Find where the given text appears and provide that cell's center as [x, y] coordinate. 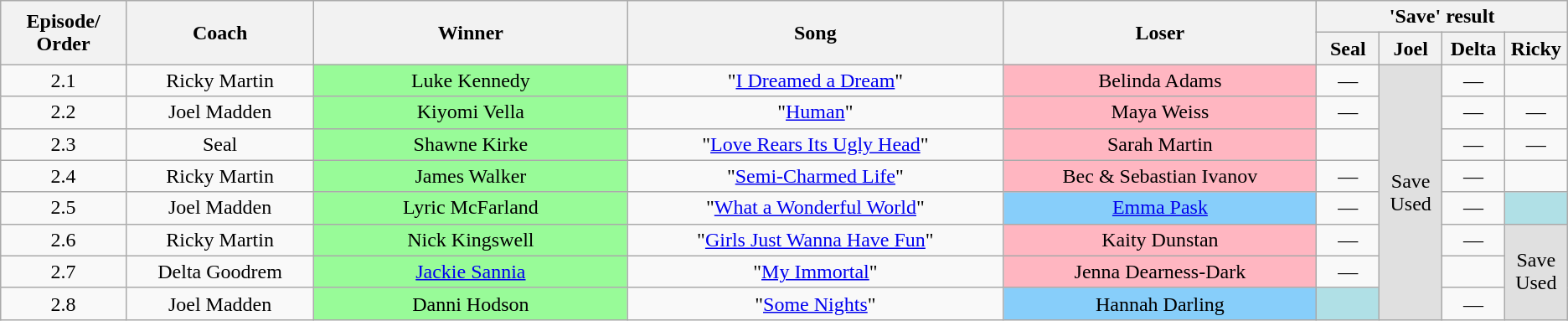
Loser [1160, 33]
Song [816, 33]
Luke Kennedy [471, 80]
'Save' result [1442, 17]
Kaity Dunstan [1160, 240]
Bec & Sebastian Ivanov [1160, 176]
2.2 [64, 112]
Joel [1411, 49]
Lyric McFarland [471, 208]
Coach [219, 33]
Winner [471, 33]
Sarah Martin [1160, 144]
Emma Pask [1160, 208]
Delta Goodrem [219, 272]
Danni Hodson [471, 303]
Shawne Kirke [471, 144]
"What a Wonderful World" [816, 208]
Hannah Darling [1160, 303]
Jenna Dearness-Dark [1160, 272]
Jackie Sannia [471, 272]
James Walker [471, 176]
Kiyomi Vella [471, 112]
Nick Kingswell [471, 240]
2.3 [64, 144]
"Love Rears Its Ugly Head" [816, 144]
"Some Nights" [816, 303]
Maya Weiss [1160, 112]
Delta [1474, 49]
2.5 [64, 208]
2.6 [64, 240]
2.1 [64, 80]
2.4 [64, 176]
"I Dreamed a Dream" [816, 80]
Belinda Adams [1160, 80]
"Human" [816, 112]
2.8 [64, 303]
"Girls Just Wanna Have Fun" [816, 240]
Ricky [1536, 49]
Episode/Order [64, 33]
"Semi-Charmed Life" [816, 176]
"My Immortal" [816, 272]
2.7 [64, 272]
